Extract the (X, Y) coordinate from the center of the cell holding the provided text.  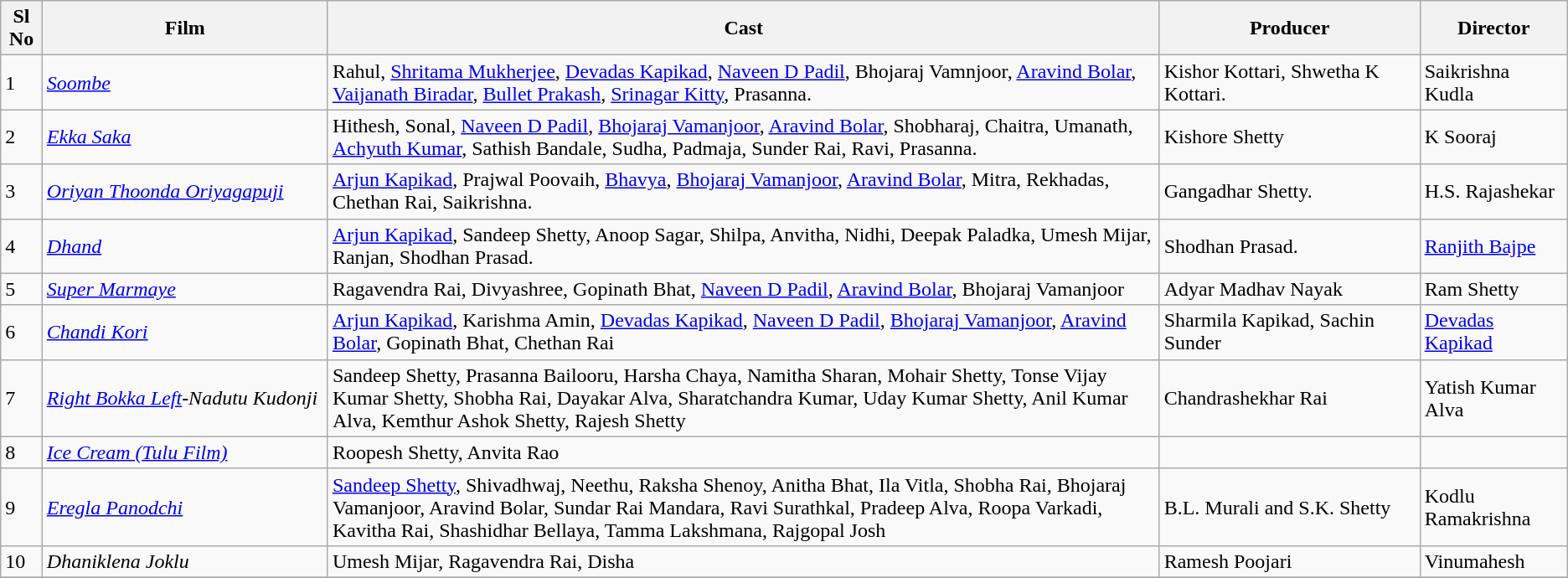
8 (22, 452)
Dhaniklena Joklu (184, 561)
Film (184, 28)
Ramesh Poojari (1290, 561)
9 (22, 507)
Cast (744, 28)
7 (22, 398)
Director (1493, 28)
Ragavendra Rai, Divyashree, Gopinath Bhat, Naveen D Padil, Aravind Bolar, Bhojaraj Vamanjoor (744, 289)
6 (22, 332)
10 (22, 561)
Chandi Kori (184, 332)
Oriyan Thoonda Oriyagapuji (184, 191)
Super Marmaye (184, 289)
Sharmila Kapikad, Sachin Sunder (1290, 332)
Arjun Kapikad, Karishma Amin, Devadas Kapikad, Naveen D Padil, Bhojaraj Vamanjoor, Aravind Bolar, Gopinath Bhat, Chethan Rai (744, 332)
Dhand (184, 246)
Ranjith Bajpe (1493, 246)
Gangadhar Shetty. (1290, 191)
Soombe (184, 82)
H.S. Rajashekar (1493, 191)
Sl No (22, 28)
B.L. Murali and S.K. Shetty (1290, 507)
1 (22, 82)
K Sooraj (1493, 137)
Chandrashekhar Rai (1290, 398)
Arjun Kapikad, Prajwal Poovaih, Bhavya, Bhojaraj Vamanjoor, Aravind Bolar, Mitra, Rekhadas, Chethan Rai, Saikrishna. (744, 191)
Roopesh Shetty, Anvita Rao (744, 452)
5 (22, 289)
Arjun Kapikad, Sandeep Shetty, Anoop Sagar, Shilpa, Anvitha, Nidhi, Deepak Paladka, Umesh Mijar, Ranjan, Shodhan Prasad. (744, 246)
Vinumahesh (1493, 561)
4 (22, 246)
Adyar Madhav Nayak (1290, 289)
Yatish Kumar Alva (1493, 398)
Kishor Kottari, Shwetha K Kottari. (1290, 82)
Ram Shetty (1493, 289)
Kishore Shetty (1290, 137)
Umesh Mijar, Ragavendra Rai, Disha (744, 561)
Kodlu Ramakrishna (1493, 507)
Ekka Saka (184, 137)
Producer (1290, 28)
Eregla Panodchi (184, 507)
Ice Cream (Tulu Film) (184, 452)
Saikrishna Kudla (1493, 82)
2 (22, 137)
3 (22, 191)
Shodhan Prasad. (1290, 246)
Right Bokka Left-Nadutu Kudonji (184, 398)
Devadas Kapikad (1493, 332)
